Return [X, Y] of the center of cell containing provided text 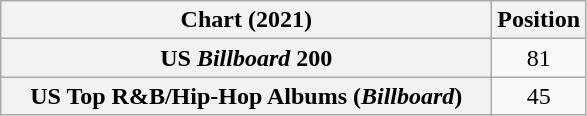
Chart (2021) [246, 20]
81 [539, 58]
US Billboard 200 [246, 58]
Position [539, 20]
45 [539, 96]
US Top R&B/Hip-Hop Albums (Billboard) [246, 96]
